Detect which cell encompasses the target text, then output its [x, y] center coordinate. 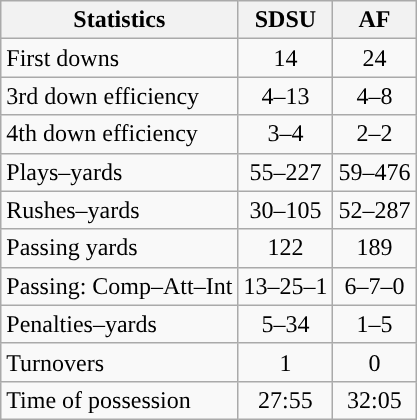
30–105 [286, 210]
0 [374, 362]
Passing yards [120, 248]
13–25–1 [286, 286]
1 [286, 362]
3–4 [286, 134]
4–8 [374, 96]
Plays–yards [120, 172]
AF [374, 20]
122 [286, 248]
52–287 [374, 210]
Turnovers [120, 362]
Statistics [120, 20]
3rd down efficiency [120, 96]
2–2 [374, 134]
Time of possession [120, 400]
4th down efficiency [120, 134]
Rushes–yards [120, 210]
55–227 [286, 172]
189 [374, 248]
14 [286, 58]
4–13 [286, 96]
First downs [120, 58]
27:55 [286, 400]
32:05 [374, 400]
Penalties–yards [120, 324]
SDSU [286, 20]
59–476 [374, 172]
Passing: Comp–Att–Int [120, 286]
24 [374, 58]
5–34 [286, 324]
6–7–0 [374, 286]
1–5 [374, 324]
